Pinpoint the cell where the given text exists, returning its [X, Y] midpoint coordinate. 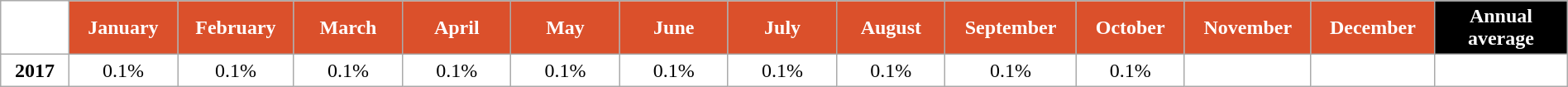
Annual average [1502, 28]
February [237, 28]
July [782, 28]
January [122, 28]
August [892, 28]
2017 [35, 70]
October [1130, 28]
May [566, 28]
September [1011, 28]
March [347, 28]
November [1247, 28]
April [457, 28]
December [1373, 28]
June [673, 28]
